Return the (X, Y) coordinate for the center point of the cell that contains the specified text.  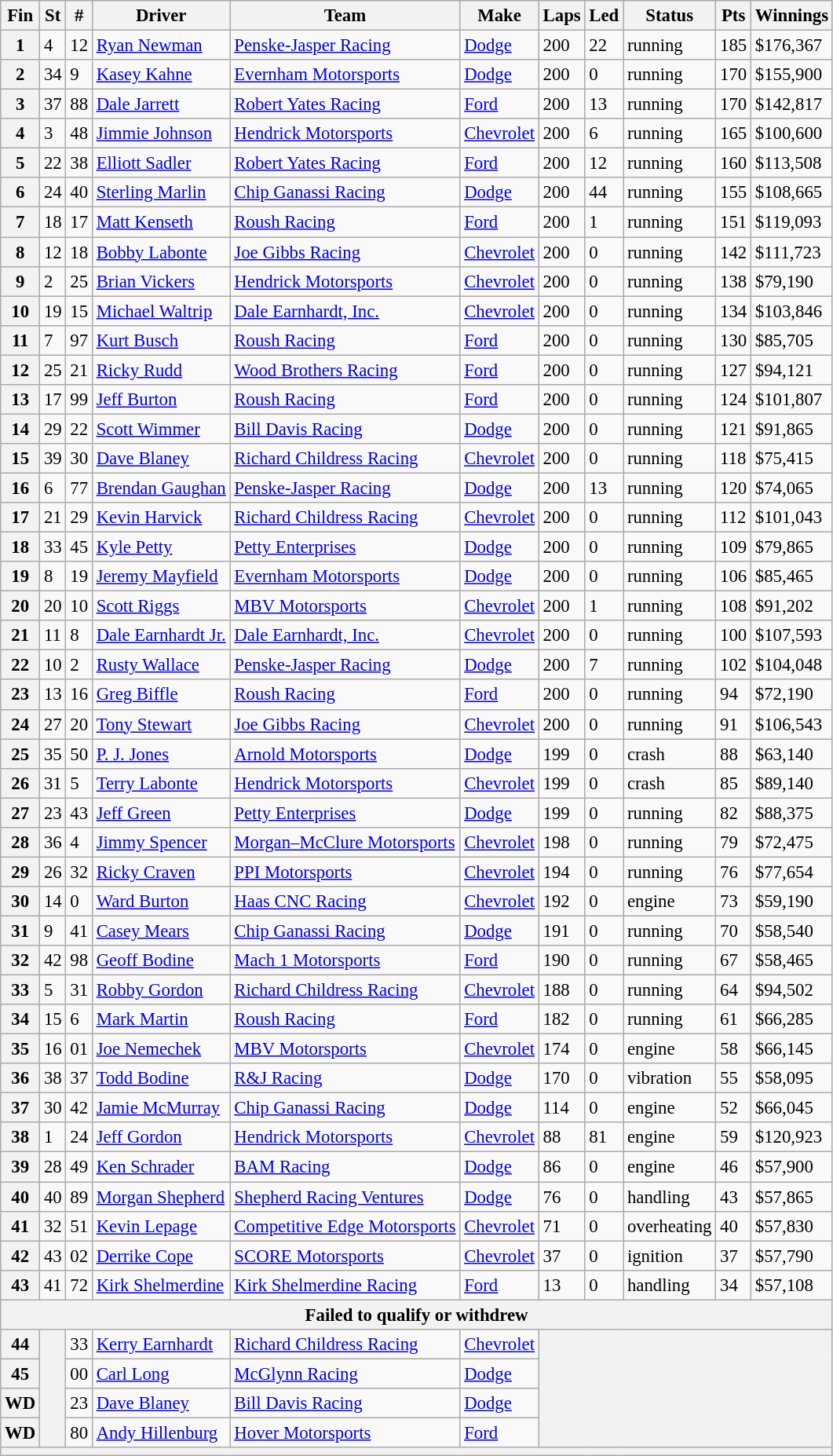
Scott Riggs (161, 606)
127 (733, 370)
134 (733, 311)
Kasey Kahne (161, 75)
64 (733, 990)
Fin (20, 16)
Morgan Shepherd (161, 1197)
# (79, 16)
72 (79, 1285)
102 (733, 665)
51 (79, 1226)
$85,705 (792, 340)
98 (79, 960)
$59,190 (792, 902)
$104,048 (792, 665)
Jeff Gordon (161, 1138)
165 (733, 134)
$88,375 (792, 813)
Jamie McMurray (161, 1108)
$66,145 (792, 1049)
Ken Schrader (161, 1167)
$58,465 (792, 960)
$155,900 (792, 75)
191 (562, 931)
50 (79, 754)
Dale Earnhardt Jr. (161, 635)
Kirk Shelmerdine Racing (345, 1285)
155 (733, 192)
Competitive Edge Motorsports (345, 1226)
91 (733, 724)
Led (605, 16)
$58,095 (792, 1078)
SCORE Motorsports (345, 1256)
$66,045 (792, 1108)
Kerry Earnhardt (161, 1344)
$100,600 (792, 134)
BAM Racing (345, 1167)
R&J Racing (345, 1078)
Robby Gordon (161, 990)
Mark Martin (161, 1019)
55 (733, 1078)
188 (562, 990)
174 (562, 1049)
ignition (670, 1256)
$74,065 (792, 488)
Kirk Shelmerdine (161, 1285)
$113,508 (792, 163)
73 (733, 902)
138 (733, 281)
$57,900 (792, 1167)
$75,415 (792, 459)
vibration (670, 1078)
Ricky Rudd (161, 370)
Geoff Bodine (161, 960)
Hover Motorsports (345, 1432)
Rusty Wallace (161, 665)
194 (562, 872)
01 (79, 1049)
$77,654 (792, 872)
Casey Mears (161, 931)
81 (605, 1138)
$91,202 (792, 606)
Failed to qualify or withdrew (417, 1315)
Tony Stewart (161, 724)
Kyle Petty (161, 547)
$120,923 (792, 1138)
$57,108 (792, 1285)
Laps (562, 16)
Driver (161, 16)
00 (79, 1374)
Matt Kenseth (161, 222)
St (53, 16)
Ricky Craven (161, 872)
Status (670, 16)
$91,865 (792, 429)
94 (733, 695)
112 (733, 518)
$89,140 (792, 783)
52 (733, 1108)
$72,190 (792, 695)
$57,830 (792, 1226)
PPI Motorsports (345, 872)
$58,540 (792, 931)
130 (733, 340)
82 (733, 813)
79 (733, 843)
Shepherd Racing Ventures (345, 1197)
Jeff Burton (161, 400)
02 (79, 1256)
Team (345, 16)
$142,817 (792, 104)
Terry Labonte (161, 783)
67 (733, 960)
Carl Long (161, 1374)
$108,665 (792, 192)
85 (733, 783)
108 (733, 606)
$94,502 (792, 990)
99 (79, 400)
77 (79, 488)
121 (733, 429)
Jimmie Johnson (161, 134)
114 (562, 1108)
198 (562, 843)
Ryan Newman (161, 46)
Brendan Gaughan (161, 488)
97 (79, 340)
Winnings (792, 16)
Andy Hillenburg (161, 1432)
$79,190 (792, 281)
$101,807 (792, 400)
124 (733, 400)
106 (733, 576)
Greg Biffle (161, 695)
$72,475 (792, 843)
Kevin Harvick (161, 518)
Joe Nemechek (161, 1049)
Elliott Sadler (161, 163)
Jeremy Mayfield (161, 576)
160 (733, 163)
Make (499, 16)
McGlynn Racing (345, 1374)
Sterling Marlin (161, 192)
70 (733, 931)
Derrike Cope (161, 1256)
$66,285 (792, 1019)
$111,723 (792, 252)
71 (562, 1226)
Scott Wimmer (161, 429)
Kevin Lepage (161, 1226)
Mach 1 Motorsports (345, 960)
109 (733, 547)
Kurt Busch (161, 340)
80 (79, 1432)
$101,043 (792, 518)
142 (733, 252)
118 (733, 459)
$85,465 (792, 576)
Jeff Green (161, 813)
Ward Burton (161, 902)
Dale Jarrett (161, 104)
$106,543 (792, 724)
$176,367 (792, 46)
48 (79, 134)
Brian Vickers (161, 281)
$107,593 (792, 635)
120 (733, 488)
$57,790 (792, 1256)
$63,140 (792, 754)
$79,865 (792, 547)
Todd Bodine (161, 1078)
58 (733, 1049)
P. J. Jones (161, 754)
151 (733, 222)
61 (733, 1019)
Jimmy Spencer (161, 843)
$94,121 (792, 370)
185 (733, 46)
59 (733, 1138)
$119,093 (792, 222)
Wood Brothers Racing (345, 370)
46 (733, 1167)
Michael Waltrip (161, 311)
overheating (670, 1226)
Bobby Labonte (161, 252)
Pts (733, 16)
Haas CNC Racing (345, 902)
86 (562, 1167)
182 (562, 1019)
$103,846 (792, 311)
Morgan–McClure Motorsports (345, 843)
100 (733, 635)
192 (562, 902)
89 (79, 1197)
190 (562, 960)
49 (79, 1167)
Arnold Motorsports (345, 754)
$57,865 (792, 1197)
